Find where the given text appears and provide that cell's center as (x, y) coordinate. 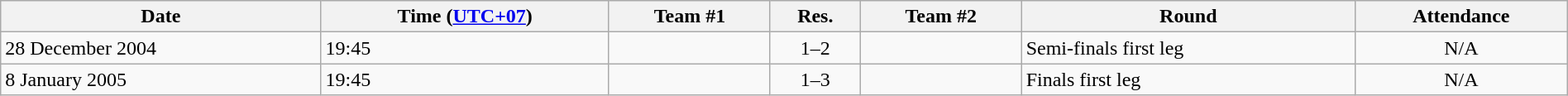
Attendance (1460, 17)
28 December 2004 (160, 48)
Semi-finals first leg (1188, 48)
Date (160, 17)
Res. (815, 17)
Time (UTC+07) (465, 17)
Team #2 (941, 17)
1–2 (815, 48)
1–3 (815, 79)
8 January 2005 (160, 79)
Team #1 (690, 17)
Finals first leg (1188, 79)
Round (1188, 17)
